Extract the (X, Y) coordinate from the center of the cell holding the provided text.  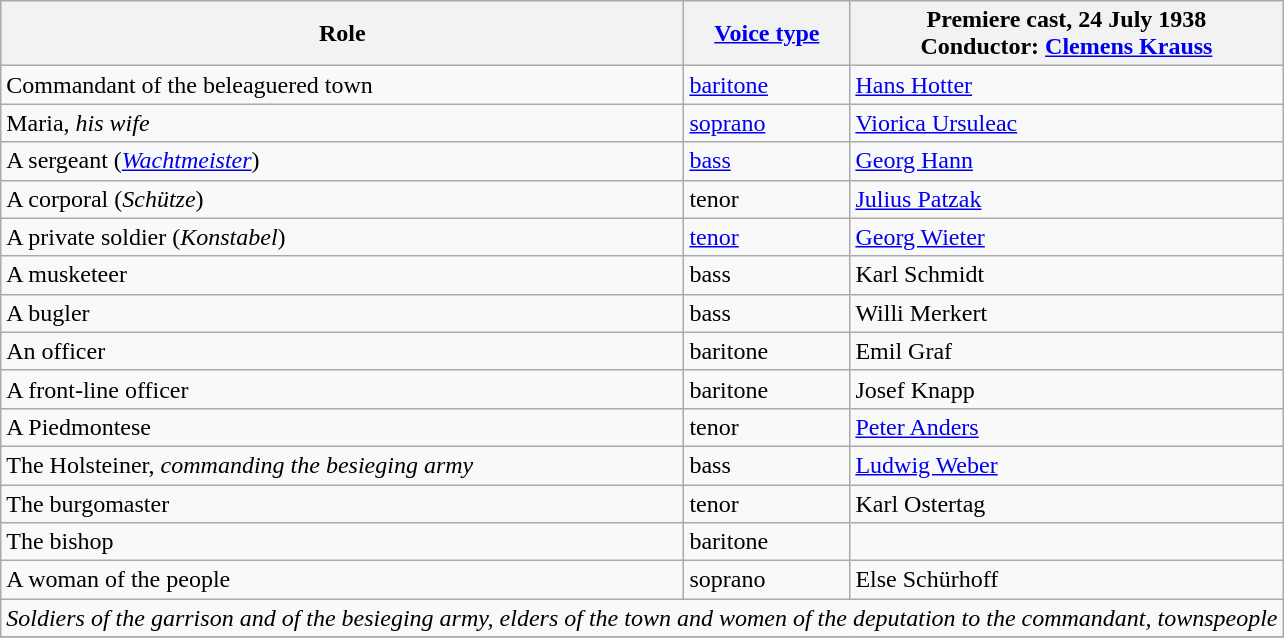
Viorica Ursuleac (1066, 123)
Peter Anders (1066, 427)
Soldiers of the garrison and of the besieging army, elders of the town and women of the deputation to the commandant, townspeople (642, 618)
A musketeer (342, 275)
Josef Knapp (1066, 389)
Julius Patzak (1066, 199)
A Piedmontese (342, 427)
A private soldier (Konstabel) (342, 237)
Commandant of the beleaguered town (342, 85)
Maria, his wife (342, 123)
Karl Schmidt (1066, 275)
Karl Ostertag (1066, 503)
An officer (342, 351)
A front-line officer (342, 389)
A bugler (342, 313)
Voice type (767, 34)
The burgomaster (342, 503)
Hans Hotter (1066, 85)
Premiere cast, 24 July 1938Conductor: Clemens Krauss (1066, 34)
Ludwig Weber (1066, 465)
Role (342, 34)
A sergeant (Wachtmeister) (342, 161)
Georg Wieter (1066, 237)
A corporal (Schütze) (342, 199)
Else Schürhoff (1066, 580)
The Holsteiner, commanding the besieging army (342, 465)
The bishop (342, 542)
Emil Graf (1066, 351)
Willi Merkert (1066, 313)
A woman of the people (342, 580)
Georg Hann (1066, 161)
